Return [X, Y] of the center of cell containing provided text 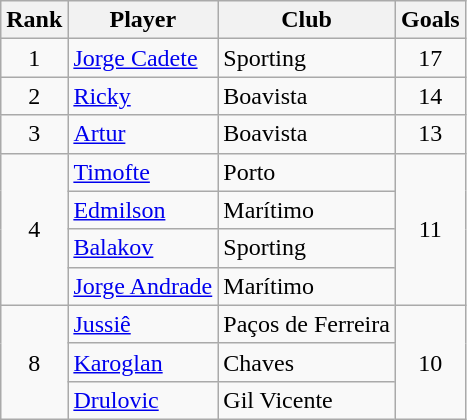
Goals [430, 20]
Drulovic [143, 400]
8 [34, 362]
Jorge Cadete [143, 58]
Jorge Andrade [143, 286]
Chaves [307, 362]
Porto [307, 172]
Player [143, 20]
Jussiê [143, 324]
11 [430, 229]
14 [430, 96]
Club [307, 20]
2 [34, 96]
13 [430, 134]
3 [34, 134]
Rank [34, 20]
17 [430, 58]
Gil Vicente [307, 400]
Paços de Ferreira [307, 324]
Timofte [143, 172]
1 [34, 58]
Artur [143, 134]
Balakov [143, 248]
10 [430, 362]
Ricky [143, 96]
Karoglan [143, 362]
Edmilson [143, 210]
4 [34, 229]
